Identify which cell holds the provided text, then report its (X, Y) central coordinate. 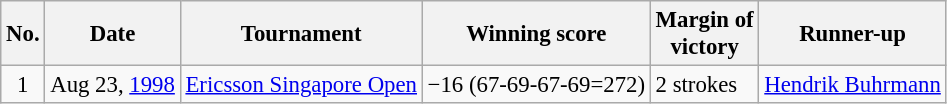
Date (112, 34)
2 strokes (704, 85)
1 (23, 85)
Aug 23, 1998 (112, 85)
Ericsson Singapore Open (301, 85)
Winning score (536, 34)
Runner-up (852, 34)
Hendrik Buhrmann (852, 85)
Margin ofvictory (704, 34)
No. (23, 34)
−16 (67-69-67-69=272) (536, 85)
Tournament (301, 34)
